Capture the cell that displays the provided text and extract its (X, Y) central coordinate. 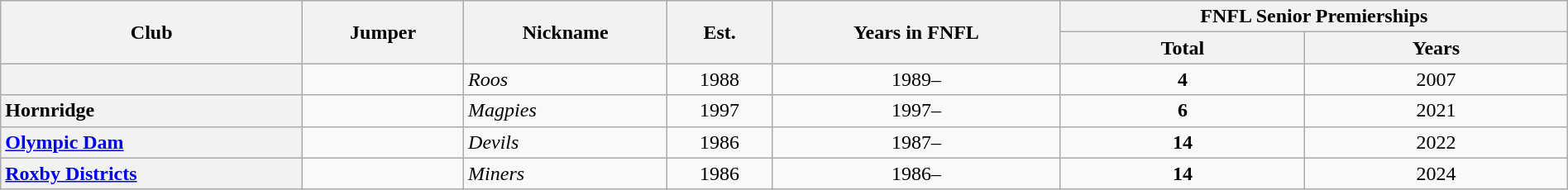
Years (1437, 48)
FNFL Senior Premierships (1313, 17)
2021 (1437, 111)
Nickname (566, 32)
Magpies (566, 111)
Hornridge (152, 111)
2024 (1437, 173)
1986– (916, 173)
1989– (916, 79)
Est. (719, 32)
Jumper (384, 32)
2022 (1437, 142)
Total (1183, 48)
1987– (916, 142)
Club (152, 32)
Roxby Districts (152, 173)
Devils (566, 142)
Olympic Dam (152, 142)
Miners (566, 173)
Roos (566, 79)
4 (1183, 79)
Years in FNFL (916, 32)
1988 (719, 79)
1997– (916, 111)
6 (1183, 111)
1997 (719, 111)
2007 (1437, 79)
